Pinpoint the cell where the given text exists, returning its [x, y] midpoint coordinate. 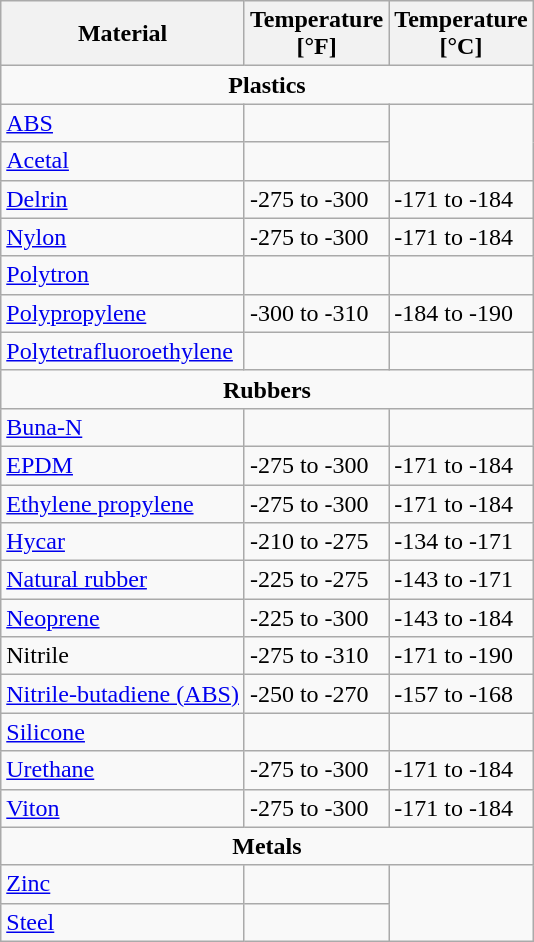
Rubbers [267, 389]
-184 to -190 [461, 313]
-250 to -270 [316, 694]
Temperature[°C] [461, 34]
Nitrile-butadiene (ABS) [123, 694]
Metals [267, 846]
-225 to -275 [316, 580]
Polytron [123, 275]
-225 to -300 [316, 618]
-300 to -310 [316, 313]
-134 to -171 [461, 542]
Polytetrafluoroethylene [123, 351]
-275 to -310 [316, 656]
Polypropylene [123, 313]
Natural rubber [123, 580]
Temperature[°F] [316, 34]
Nitrile [123, 656]
Delrin [123, 199]
Steel [123, 922]
Buna-N [123, 427]
-210 to -275 [316, 542]
Plastics [267, 85]
Acetal [123, 161]
Zinc [123, 884]
Hycar [123, 542]
Urethane [123, 770]
-157 to -168 [461, 694]
-143 to -171 [461, 580]
Viton [123, 808]
EPDM [123, 465]
-143 to -184 [461, 618]
Silicone [123, 732]
ABS [123, 123]
-171 to -190 [461, 656]
Material [123, 34]
Nylon [123, 237]
Neoprene [123, 618]
Ethylene propylene [123, 503]
